Search for the cell housing the specified text and yield its [X, Y] center coordinate. 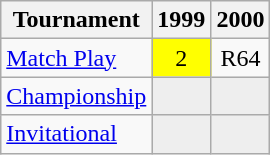
1999 [182, 20]
R64 [240, 58]
Tournament [76, 20]
2000 [240, 20]
2 [182, 58]
Match Play [76, 58]
Championship [76, 96]
Invitational [76, 134]
